Pinpoint the cell where the given text exists, returning its (x, y) midpoint coordinate. 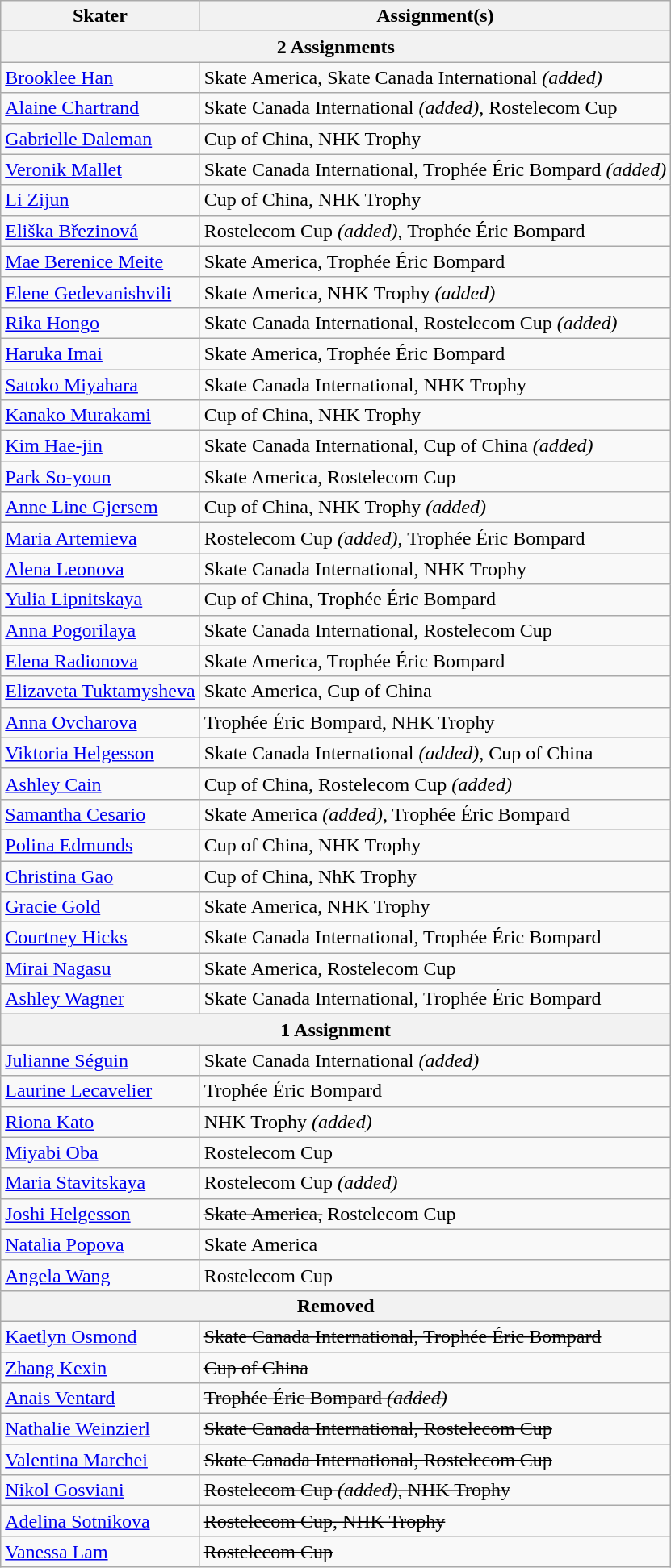
Assignment(s) (435, 16)
Skate Canada International (added), Rostelecom Cup (435, 108)
Cup of China, Rostelecom Cup (added) (435, 784)
Courtney Hicks (100, 938)
Anais Ventard (100, 1399)
Mirai Nagasu (100, 968)
Mae Berenice Meite (100, 261)
Skate Canada International (added), Cup of China (435, 753)
Miyabi Oba (100, 1152)
Vanessa Lam (100, 1552)
Anna Ovcharova (100, 722)
Cup of China (435, 1368)
Kanako Murakami (100, 416)
Skater (100, 16)
Riona Kato (100, 1122)
Gabrielle Daleman (100, 139)
Ashley Wagner (100, 999)
Skate America, Skate Canada International (added) (435, 77)
Skate America (added), Trophée Éric Bompard (435, 814)
Joshi Helgesson (100, 1214)
Julianne Séguin (100, 1060)
NHK Trophy (added) (435, 1122)
Eliška Březinová (100, 231)
1 Assignment (336, 1030)
Natalia Popova (100, 1244)
Elene Gedevanishvili (100, 292)
Maria Artemieva (100, 538)
Ashley Cain (100, 784)
Yulia Lipnitskaya (100, 600)
Kaetlyn Osmond (100, 1336)
Polina Edmunds (100, 845)
Skate Canada International, Cup of China (added) (435, 446)
Kim Hae-jin (100, 446)
2 Assignments (336, 47)
Removed (336, 1306)
Li Zijun (100, 200)
Elizaveta Tuktamysheva (100, 692)
Park So-youn (100, 477)
Cup of China, NhK Trophy (435, 876)
Zhang Kexin (100, 1368)
Skate America, Cup of China (435, 692)
Rika Hongo (100, 323)
Trophée Éric Bompard (added) (435, 1399)
Alaine Chartrand (100, 108)
Nikol Gosviani (100, 1491)
Maria Stavitskaya (100, 1183)
Satoko Miyahara (100, 385)
Skate Canada International, Rostelecom Cup (added) (435, 323)
Alena Leonova (100, 569)
Laurine Lecavelier (100, 1091)
Anne Line Gjersem (100, 508)
Haruka Imai (100, 353)
Trophée Éric Bompard (435, 1091)
Rostelecom Cup (added) (435, 1183)
Skate Canada International, Trophée Éric Bompard (added) (435, 169)
Rostelecom Cup (added), NHK Trophy (435, 1491)
Skate America (435, 1244)
Anna Pogorilaya (100, 630)
Valentina Marchei (100, 1460)
Nathalie Weinzierl (100, 1429)
Christina Gao (100, 876)
Elena Radionova (100, 661)
Trophée Éric Bompard, NHK Trophy (435, 722)
Cup of China, NHK Trophy (added) (435, 508)
Skate America, NHK Trophy (435, 907)
Angela Wang (100, 1275)
Rostelecom Cup, NHK Trophy (435, 1521)
Adelina Sotnikova (100, 1521)
Samantha Cesario (100, 814)
Veronik Mallet (100, 169)
Skate America, NHK Trophy (added) (435, 292)
Skate Canada International (added) (435, 1060)
Brooklee Han (100, 77)
Gracie Gold (100, 907)
Viktoria Helgesson (100, 753)
Cup of China, Trophée Éric Bompard (435, 600)
